Extract the [X, Y] coordinate from the center of the cell holding the provided text.  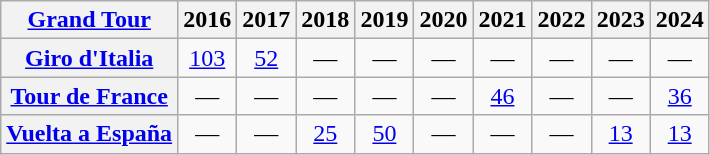
Grand Tour [90, 20]
Tour de France [90, 96]
46 [502, 96]
Vuelta a España [90, 134]
50 [384, 134]
2023 [620, 20]
36 [680, 96]
2021 [502, 20]
103 [208, 58]
2020 [444, 20]
2022 [562, 20]
2017 [266, 20]
2024 [680, 20]
52 [266, 58]
Giro d'Italia [90, 58]
25 [326, 134]
2016 [208, 20]
2019 [384, 20]
2018 [326, 20]
